Return the (X, Y) coordinate for the center point of the cell that contains the specified text.  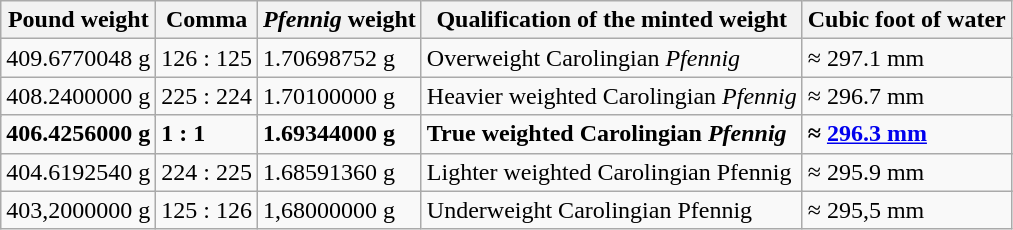
Comma (207, 20)
≈ 295,5 mm (906, 210)
Qualification of the minted weight (612, 20)
408.2400000 g (78, 96)
True weighted Carolingian Pfennig (612, 134)
1 : 1 (207, 134)
Pound weight (78, 20)
224 : 225 (207, 172)
1,68000000 g (340, 210)
Underweight Carolingian Pfennig (612, 210)
Overweight Carolingian Pfennig (612, 58)
126 : 125 (207, 58)
1.68591360 g (340, 172)
≈ 297.1 mm (906, 58)
1.69344000 g (340, 134)
≈ 296.3 mm (906, 134)
1.70100000 g (340, 96)
≈ 295.9 mm (906, 172)
406.4256000 g (78, 134)
225 : 224 (207, 96)
≈ 296.7 mm (906, 96)
1.70698752 g (340, 58)
409.6770048 g (78, 58)
125 : 126 (207, 210)
Cubic foot of water (906, 20)
404.6192540 g (78, 172)
Heavier weighted Carolingian Pfennig (612, 96)
Pfennig weight (340, 20)
403,2000000 g (78, 210)
Lighter weighted Carolingian Pfennig (612, 172)
